For the text-containing cell, return its midpoint in [x, y] coordinate format. 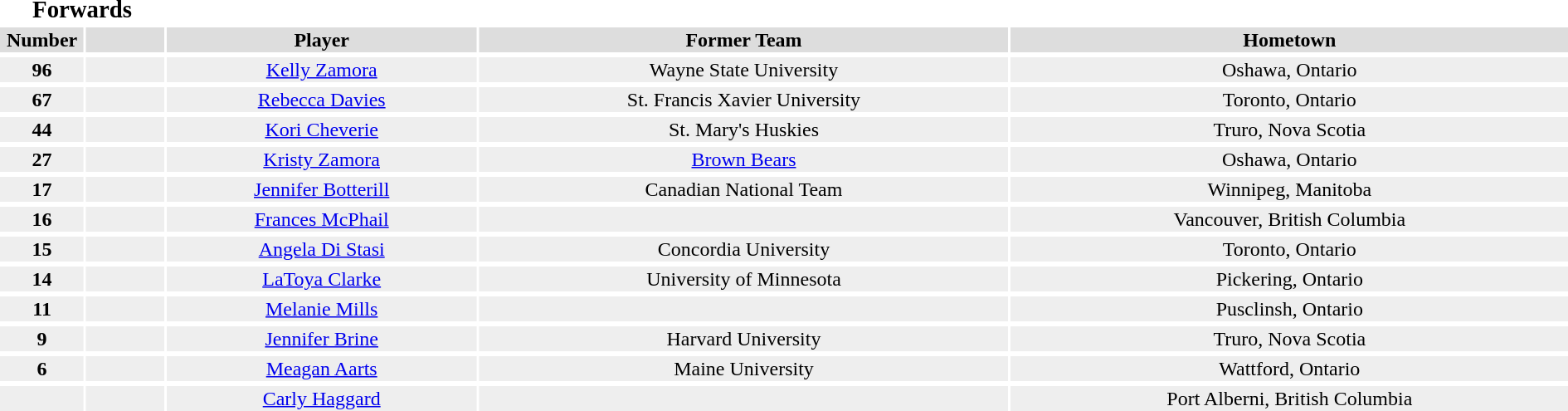
27 [41, 159]
14 [41, 279]
Port Alberni, British Columbia [1289, 399]
Jennifer Brine [322, 339]
Canadian National Team [743, 189]
Harvard University [743, 339]
9 [41, 339]
Number [41, 40]
15 [41, 249]
Brown Bears [743, 159]
Rebecca Davies [322, 100]
Melanie Mills [322, 309]
44 [41, 130]
Kelly Zamora [322, 70]
Player [322, 40]
Jennifer Botterill [322, 189]
Carly Haggard [322, 399]
St. Francis Xavier University [743, 100]
LaToya Clarke [322, 279]
University of Minnesota [743, 279]
17 [41, 189]
Concordia University [743, 249]
St. Mary's Huskies [743, 130]
Angela Di Stasi [322, 249]
67 [41, 100]
Vancouver, British Columbia [1289, 219]
Meagan Aarts [322, 369]
Kori Cheverie [322, 130]
Maine University [743, 369]
96 [41, 70]
Former Team [743, 40]
11 [41, 309]
Frances McPhail [322, 219]
Wattford, Ontario [1289, 369]
6 [41, 369]
Pickering, Ontario [1289, 279]
16 [41, 219]
Kristy Zamora [322, 159]
Hometown [1289, 40]
Pusclinsh, Ontario [1289, 309]
Winnipeg, Manitoba [1289, 189]
Wayne State University [743, 70]
